Pinpoint the cell where the given text exists, returning its [x, y] midpoint coordinate. 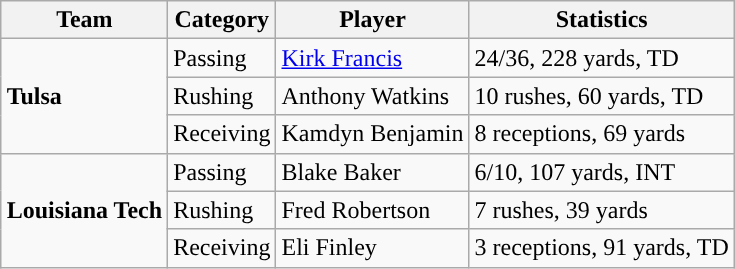
Category [222, 20]
Statistics [602, 20]
7 rushes, 39 yards [602, 210]
8 receptions, 69 yards [602, 134]
6/10, 107 yards, INT [602, 172]
Anthony Watkins [372, 96]
Tulsa [84, 96]
Team [84, 20]
Fred Robertson [372, 210]
Kirk Francis [372, 58]
Blake Baker [372, 172]
24/36, 228 yards, TD [602, 58]
Louisiana Tech [84, 210]
Eli Finley [372, 248]
Player [372, 20]
Kamdyn Benjamin [372, 134]
3 receptions, 91 yards, TD [602, 248]
10 rushes, 60 yards, TD [602, 96]
